Return the [X, Y] coordinate for the center point of the cell that contains the specified text.  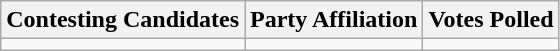
Votes Polled [491, 20]
Party Affiliation [334, 20]
Contesting Candidates [123, 20]
